Determine the (x, y) coordinate at the center of the cell enclosing the given text.  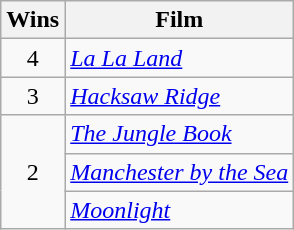
Wins (33, 20)
Hacksaw Ridge (180, 96)
Manchester by the Sea (180, 172)
Moonlight (180, 210)
3 (33, 96)
Film (180, 20)
The Jungle Book (180, 134)
2 (33, 172)
La La Land (180, 58)
4 (33, 58)
